Provide the (x, y) coordinate of the cell's center where the given text is located.  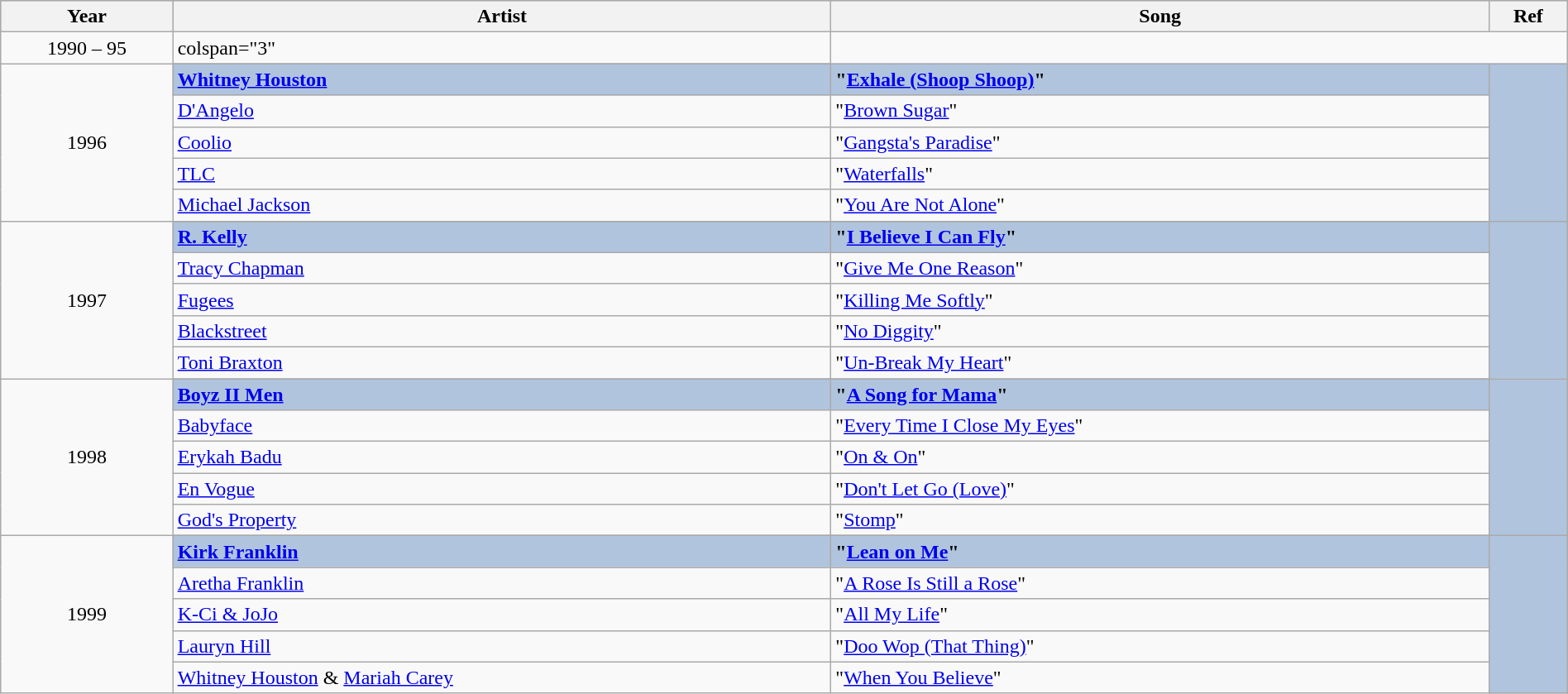
"Lean on Me" (1160, 552)
Year (87, 17)
"You Are Not Alone" (1160, 205)
TLC (502, 174)
"Doo Wop (That Thing)" (1160, 646)
"Don't Let Go (Love)" (1160, 489)
D'Angelo (502, 111)
"Gangsta's Paradise" (1160, 142)
1996 (87, 142)
1998 (87, 457)
"I Believe I Can Fly" (1160, 237)
"Brown Sugar" (1160, 111)
1990 – 95 (87, 48)
Erykah Badu (502, 457)
Boyz II Men (502, 395)
Toni Braxton (502, 362)
"Waterfalls" (1160, 174)
K-Ci & JoJo (502, 615)
Tracy Chapman (502, 268)
Kirk Franklin (502, 552)
"Give Me One Reason" (1160, 268)
Ref (1528, 17)
Babyface (502, 426)
"Un-Break My Heart" (1160, 362)
"Exhale (Shoop Shoop)" (1160, 79)
"Every Time I Close My Eyes" (1160, 426)
R. Kelly (502, 237)
Michael Jackson (502, 205)
Fugees (502, 299)
Song (1160, 17)
God's Property (502, 520)
1997 (87, 299)
Whitney Houston & Mariah Carey (502, 677)
"All My Life" (1160, 615)
Coolio (502, 142)
Aretha Franklin (502, 583)
1999 (87, 615)
"On & On" (1160, 457)
colspan="3" (502, 48)
"When You Believe" (1160, 677)
"No Diggity" (1160, 331)
"Stomp" (1160, 520)
Lauryn Hill (502, 646)
"A Rose Is Still a Rose" (1160, 583)
Blackstreet (502, 331)
"A Song for Mama" (1160, 395)
En Vogue (502, 489)
Artist (502, 17)
"Killing Me Softly" (1160, 299)
Whitney Houston (502, 79)
